From the cell containing the given text, extract its center point as (x, y) coordinate. 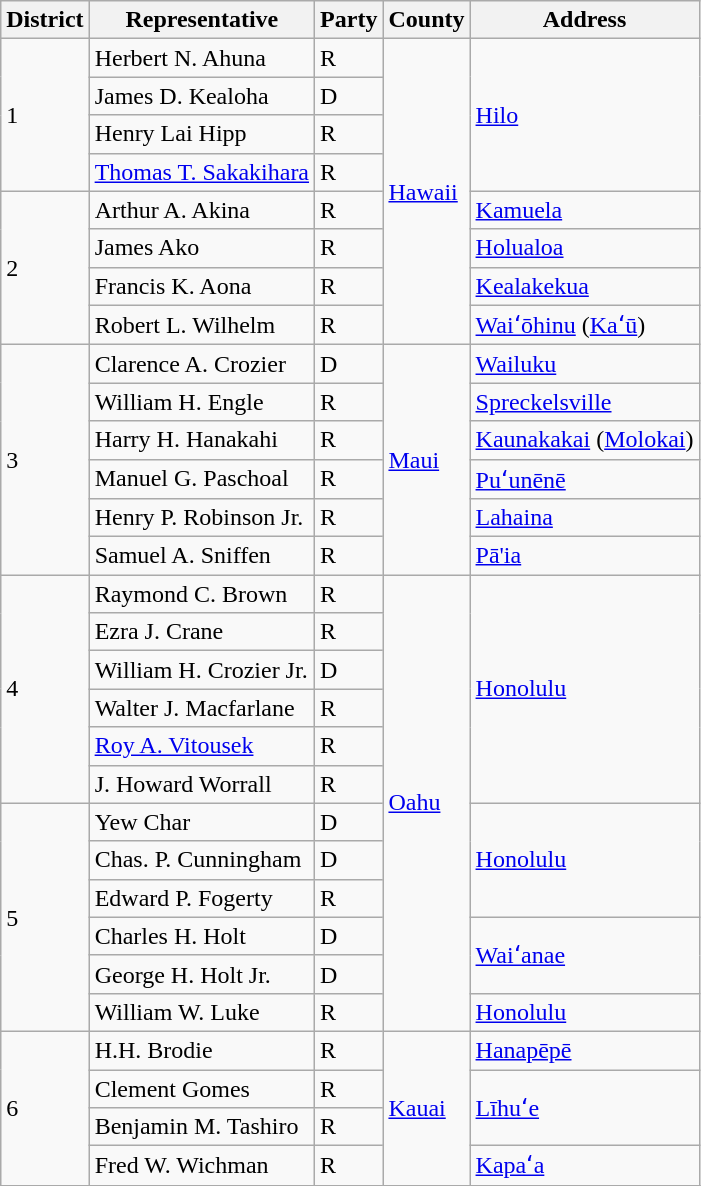
Pā'ia (584, 556)
Kamuela (584, 210)
William H. Crozier Jr. (202, 670)
Maui (426, 460)
Roy A. Vitousek (202, 746)
Arthur A. Akina (202, 210)
Hawaii (426, 192)
Henry Lai Hipp (202, 134)
Wailuku (584, 364)
Clarence A. Crozier (202, 364)
Robert L. Wilhelm (202, 325)
3 (45, 460)
Lahaina (584, 518)
Holualoa (584, 248)
Walter J. Macfarlane (202, 708)
Edward P. Fogerty (202, 898)
Hilo (584, 115)
Oahu (426, 804)
Benjamin M. Tashiro (202, 1127)
Kealakekua (584, 286)
Harry H. Hanakahi (202, 440)
2 (45, 268)
Waiʻanae (584, 955)
H.H. Brodie (202, 1050)
Puʻunēnē (584, 479)
J. Howard Worrall (202, 784)
Representative (202, 20)
Francis K. Aona (202, 286)
Kapaʻa (584, 1166)
Party (349, 20)
Thomas T. Sakakihara (202, 172)
4 (45, 689)
Charles H. Holt (202, 936)
Spreckelsville (584, 402)
6 (45, 1108)
Waiʻōhinu (Kaʻū) (584, 325)
Kauai (426, 1108)
Clement Gomes (202, 1089)
George H. Holt Jr. (202, 974)
Address (584, 20)
County (426, 20)
William W. Luke (202, 1012)
James Ako (202, 248)
Manuel G. Paschoal (202, 479)
1 (45, 115)
Chas. P. Cunningham (202, 860)
William H. Engle (202, 402)
Herbert N. Ahuna (202, 58)
Yew Char (202, 822)
District (45, 20)
Līhuʻe (584, 1108)
5 (45, 917)
James D. Kealoha (202, 96)
Raymond C. Brown (202, 594)
Ezra J. Crane (202, 632)
Henry P. Robinson Jr. (202, 518)
Fred W. Wichman (202, 1166)
Hanapēpē (584, 1050)
Kaunakakai (Molokai) (584, 440)
Samuel A. Sniffen (202, 556)
